Identify which cell holds the provided text, then report its [x, y] central coordinate. 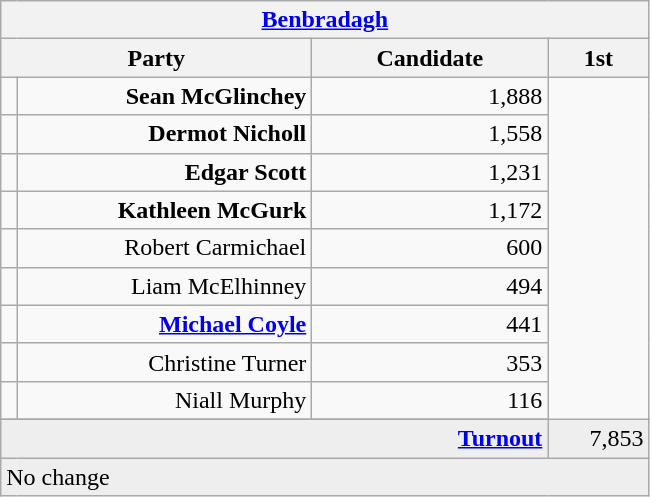
Turnout [274, 438]
Kathleen McGurk [164, 210]
600 [430, 248]
441 [430, 324]
No change [325, 477]
Sean McGlinchey [164, 96]
Edgar Scott [164, 172]
Benbradagh [325, 20]
353 [430, 362]
1,888 [430, 96]
Dermot Nicholl [164, 134]
1,558 [430, 134]
116 [430, 400]
Liam McElhinney [164, 286]
Robert Carmichael [164, 248]
1,231 [430, 172]
1st [598, 58]
Niall Murphy [164, 400]
Candidate [430, 58]
494 [430, 286]
Party [156, 58]
Michael Coyle [164, 324]
7,853 [598, 438]
Christine Turner [164, 362]
1,172 [430, 210]
